Scan for the cell matching the given text and deliver its [X, Y] coordinate at center. 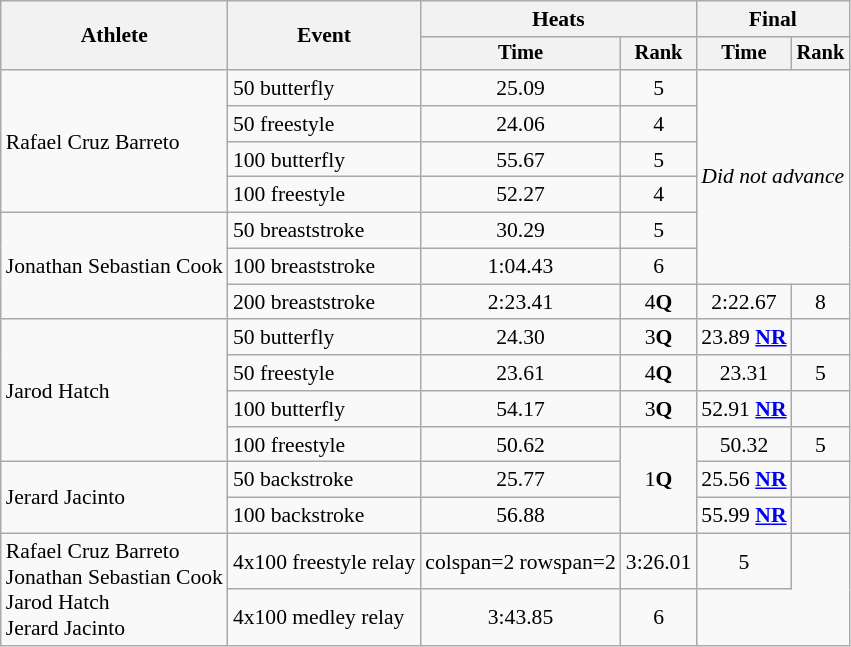
52.91 NR [744, 409]
3:43.85 [520, 618]
25.77 [520, 480]
8 [821, 302]
1:04.43 [520, 267]
100 backstroke [324, 516]
2:22.67 [744, 302]
56.88 [520, 516]
30.29 [520, 231]
54.17 [520, 409]
Rafael Cruz BarretoJonathan Sebastian CookJarod HatchJerard Jacinto [114, 590]
55.67 [520, 160]
1Q [658, 480]
50.32 [744, 445]
24.30 [520, 338]
50 breaststroke [324, 231]
24.06 [520, 124]
50 backstroke [324, 480]
4x100 freestyle relay [324, 562]
23.61 [520, 373]
50.62 [520, 445]
Jarod Hatch [114, 391]
25.56 NR [744, 480]
4x100 medley relay [324, 618]
Heats [558, 19]
Rafael Cruz Barreto [114, 141]
Final [772, 19]
Event [324, 36]
colspan=2 rowspan=2 [520, 562]
Jonathan Sebastian Cook [114, 266]
Athlete [114, 36]
23.89 NR [744, 338]
Did not advance [772, 177]
25.09 [520, 88]
55.99 NR [744, 516]
200 breaststroke [324, 302]
2:23.41 [520, 302]
Jerard Jacinto [114, 498]
52.27 [520, 195]
23.31 [744, 373]
3:26.01 [658, 562]
100 breaststroke [324, 267]
